Identify which cell holds the provided text, then report its [x, y] central coordinate. 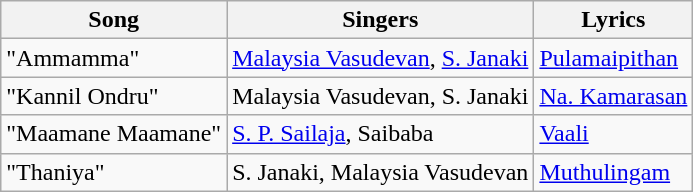
"Thaniya" [114, 172]
Muthulingam [614, 172]
S. P. Sailaja, Saibaba [380, 134]
Singers [380, 20]
"Ammamma" [114, 58]
Vaali [614, 134]
Pulamaipithan [614, 58]
"Kannil Ondru" [114, 96]
"Maamane Maamane" [114, 134]
Na. Kamarasan [614, 96]
Song [114, 20]
S. Janaki, Malaysia Vasudevan [380, 172]
Lyrics [614, 20]
